Extract the (X, Y) coordinate from the center of the cell holding the provided text.  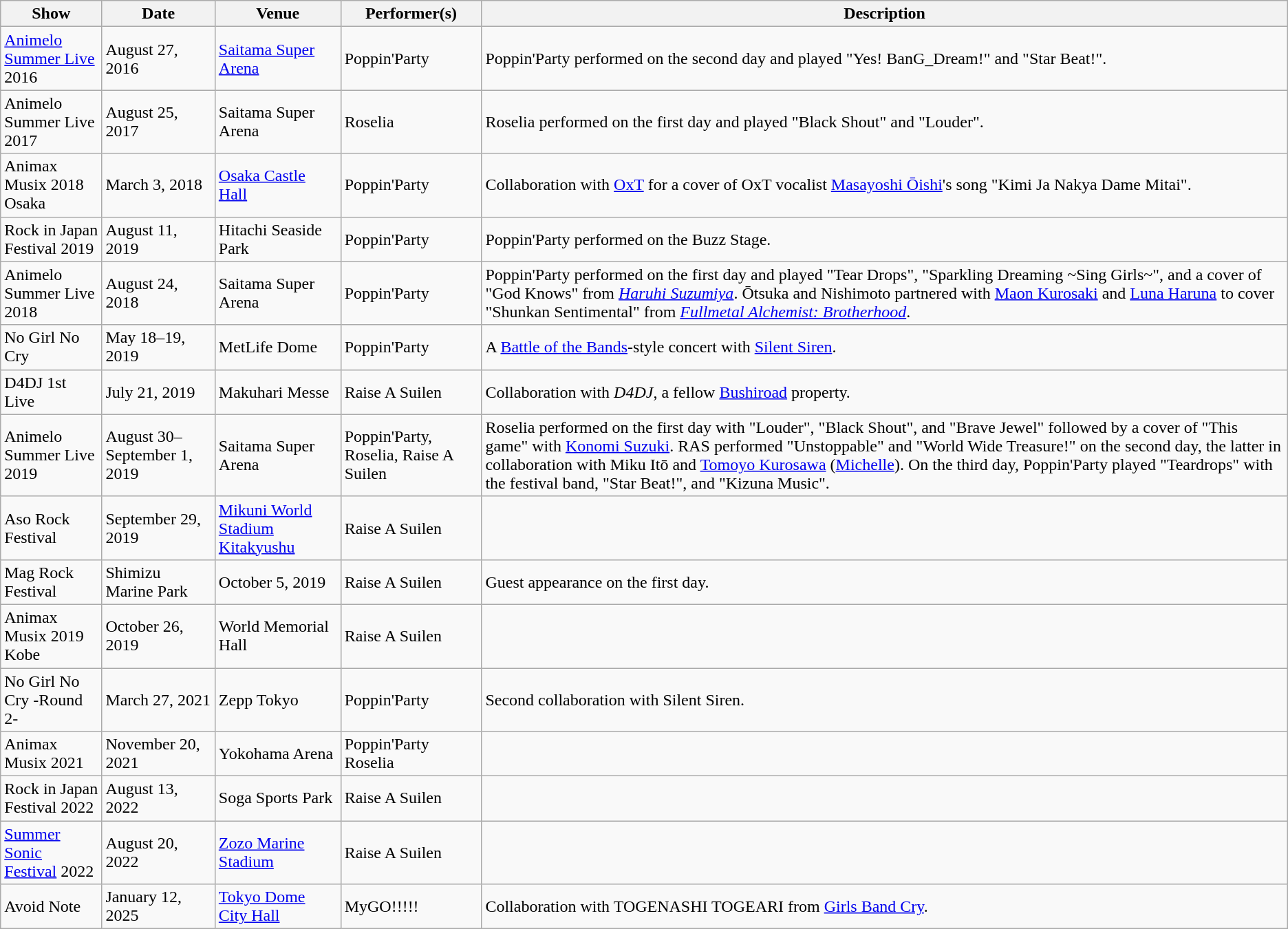
Aso Rock Festival (51, 528)
D4DJ 1st Live (51, 392)
August 24, 2018 (158, 293)
August 27, 2016 (158, 58)
Description (885, 14)
Makuhari Messe (278, 392)
September 29, 2019 (158, 528)
A Battle of the Bands-style concert with Silent Siren. (885, 347)
August 11, 2019 (158, 239)
October 5, 2019 (278, 582)
Rock in Japan Festival 2022 (51, 798)
Second collaboration with Silent Siren. (885, 699)
Osaka Castle Hall (278, 185)
Animelo Summer Live 2018 (51, 293)
Collaboration with TOGENASHI TOGEARI from Girls Band Cry. (885, 907)
Tokyo Dome City Hall (278, 907)
August 20, 2022 (158, 853)
March 3, 2018 (158, 185)
May 18–19, 2019 (158, 347)
November 20, 2021 (158, 754)
Date (158, 14)
March 27, 2021 (158, 699)
Animax Musix 2019 Kobe (51, 636)
Animelo Summer Live 2017 (51, 122)
Zozo Marine Stadium (278, 853)
Rock in Japan Festival 2019 (51, 239)
Avoid Note (51, 907)
Collaboration with OxT for a cover of OxT vocalist Masayoshi Ōishi's song "Kimi Ja Nakya Dame Mitai". (885, 185)
Animax Musix 2021 (51, 754)
Poppin'Party performed on the Buzz Stage. (885, 239)
August 30–September 1, 2019 (158, 456)
July 21, 2019 (158, 392)
Roselia performed on the first day and played "Black Shout" and "Louder". (885, 122)
Animelo Summer Live 2019 (51, 456)
Hitachi Seaside Park (278, 239)
MyGO!!!!! (411, 907)
August 25, 2017 (158, 122)
Poppin'Party, Roselia, Raise A Suilen (411, 456)
January 12, 2025 (158, 907)
Animelo Summer Live 2016 (51, 58)
Mikuni World Stadium Kitakyushu (278, 528)
Roselia (411, 122)
Collaboration with D4DJ, a fellow Bushiroad property. (885, 392)
August 13, 2022 (158, 798)
Venue (278, 14)
MetLife Dome (278, 347)
October 26, 2019 (158, 636)
Performer(s) (411, 14)
No Girl No Cry (51, 347)
Zepp Tokyo (278, 699)
No Girl No Cry -Round 2- (51, 699)
Yokohama Arena (278, 754)
Shimizu Marine Park (158, 582)
World Memorial Hall (278, 636)
Guest appearance on the first day. (885, 582)
Mag Rock Festival (51, 582)
Summer Sonic Festival 2022 (51, 853)
Poppin'PartyRoselia (411, 754)
Poppin'Party performed on the second day and played "Yes! BanG_Dream!" and "Star Beat!". (885, 58)
Soga Sports Park (278, 798)
Show (51, 14)
Animax Musix 2018 Osaka (51, 185)
